Find where the given text appears and provide that cell's center as [x, y] coordinate. 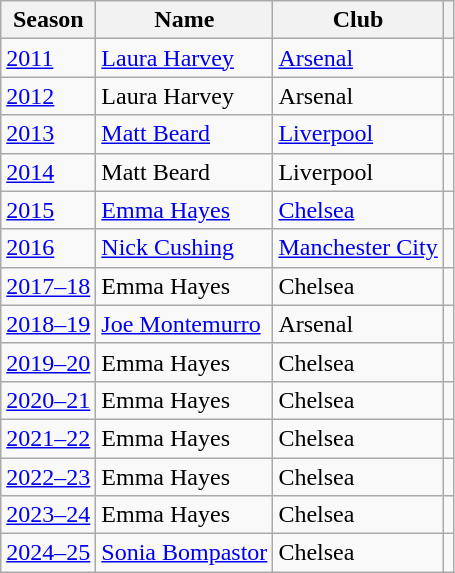
2023–24 [48, 515]
2020–21 [48, 400]
Name [184, 20]
2024–25 [48, 553]
2022–23 [48, 477]
2021–22 [48, 438]
Nick Cushing [184, 248]
2015 [48, 210]
2011 [48, 58]
2018–19 [48, 324]
2016 [48, 248]
Season [48, 20]
2017–18 [48, 286]
2012 [48, 96]
Club [358, 20]
2019–20 [48, 362]
2013 [48, 134]
Joe Montemurro [184, 324]
2014 [48, 172]
Manchester City [358, 248]
Sonia Bompastor [184, 553]
